Determine the (X, Y) coordinate at the center of the cell enclosing the given text.  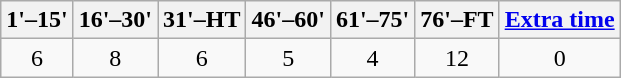
4 (372, 58)
5 (288, 58)
Extra time (560, 20)
12 (457, 58)
31'–HT (202, 20)
76'–FT (457, 20)
46'–60' (288, 20)
8 (115, 58)
0 (560, 58)
1'–15' (37, 20)
61'–75' (372, 20)
16'–30' (115, 20)
